Output the [X, Y] coordinate of the center of the cell containing the given text.  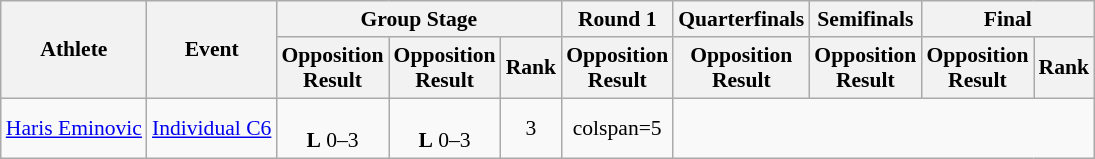
3 [532, 128]
Athlete [74, 50]
Round 1 [617, 19]
Quarterfinals [741, 19]
Event [212, 50]
Final [1008, 19]
Semifinals [865, 19]
Individual C6 [212, 128]
Group Stage [418, 19]
Haris Eminovic [74, 128]
colspan=5 [617, 128]
